Extract the [x, y] coordinate from the center of the cell holding the provided text.  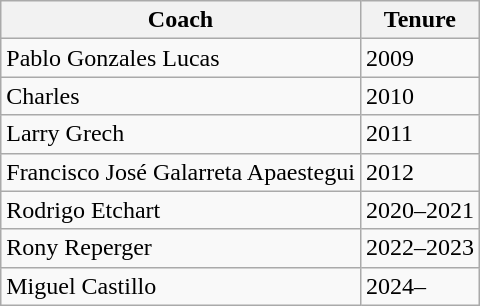
2012 [420, 172]
2022–2023 [420, 248]
Pablo Gonzales Lucas [181, 58]
2020–2021 [420, 210]
Larry Grech [181, 134]
Miguel Castillo [181, 286]
Tenure [420, 20]
2011 [420, 134]
Rodrigo Etchart [181, 210]
Coach [181, 20]
2024– [420, 286]
Francisco José Galarreta Apaestegui [181, 172]
2010 [420, 96]
2009 [420, 58]
Rony Reperger [181, 248]
Charles [181, 96]
